Extract the [X, Y] coordinate from the center of the cell holding the provided text.  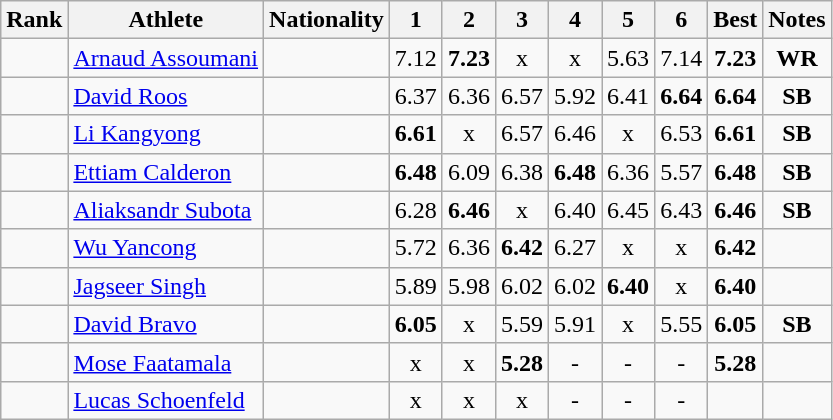
5.57 [682, 172]
5.98 [468, 286]
6 [682, 20]
7.14 [682, 58]
6.28 [416, 210]
6.37 [416, 96]
2 [468, 20]
6.09 [468, 172]
Rank [34, 20]
3 [522, 20]
5.91 [576, 324]
David Bravo [166, 324]
5.72 [416, 248]
6.53 [682, 134]
5.55 [682, 324]
Lucas Schoenfeld [166, 400]
Best [736, 20]
Jagseer Singh [166, 286]
Aliaksandr Subota [166, 210]
6.43 [682, 210]
Wu Yancong [166, 248]
6.45 [628, 210]
5.59 [522, 324]
Nationality [327, 20]
4 [576, 20]
1 [416, 20]
Ettiam Calderon [166, 172]
Li Kangyong [166, 134]
6.38 [522, 172]
5 [628, 20]
Arnaud Assoumani [166, 58]
5.89 [416, 286]
6.27 [576, 248]
6.41 [628, 96]
Mose Faatamala [166, 362]
7.12 [416, 58]
David Roos [166, 96]
5.63 [628, 58]
5.92 [576, 96]
Athlete [166, 20]
WR [797, 58]
Notes [797, 20]
